Find where the given text appears and provide that cell's center as (X, Y) coordinate. 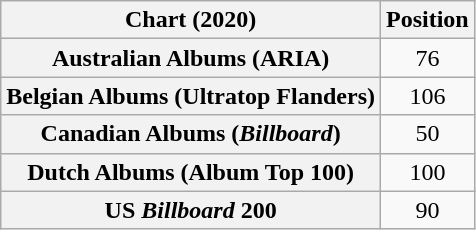
Position (428, 20)
76 (428, 58)
Canadian Albums (Billboard) (191, 134)
50 (428, 134)
Belgian Albums (Ultratop Flanders) (191, 96)
Australian Albums (ARIA) (191, 58)
90 (428, 210)
106 (428, 96)
100 (428, 172)
US Billboard 200 (191, 210)
Chart (2020) (191, 20)
Dutch Albums (Album Top 100) (191, 172)
